Capture the cell that displays the provided text and extract its [X, Y] central coordinate. 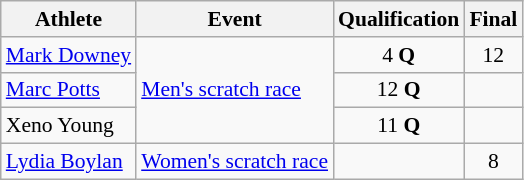
8 [493, 162]
Final [493, 19]
Lydia Boylan [68, 162]
12 Q [398, 90]
Marc Potts [68, 90]
Qualification [398, 19]
Women's scratch race [234, 162]
4 Q [398, 55]
Event [234, 19]
11 Q [398, 126]
Xeno Young [68, 126]
Mark Downey [68, 55]
Men's scratch race [234, 90]
12 [493, 55]
Athlete [68, 19]
